Detect which cell encompasses the target text, then output its (x, y) center coordinate. 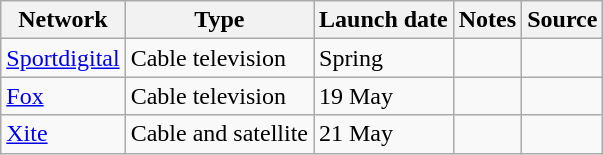
Spring (384, 58)
Launch date (384, 20)
Cable and satellite (219, 134)
Source (562, 20)
Network (63, 20)
19 May (384, 96)
Fox (63, 96)
Sportdigital (63, 58)
Type (219, 20)
Notes (487, 20)
21 May (384, 134)
Xite (63, 134)
